Return [X, Y] of the center of cell containing provided text 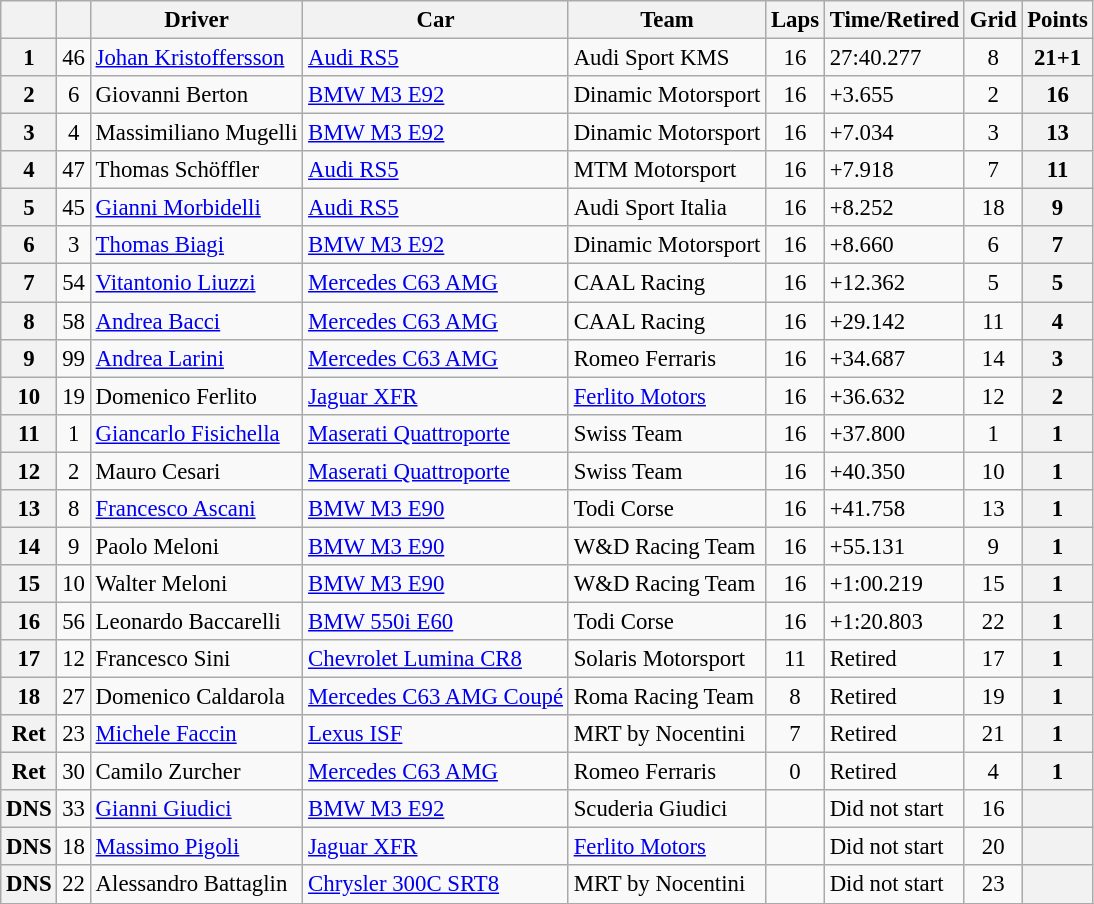
Car [436, 20]
+37.800 [894, 433]
+41.758 [894, 509]
+40.350 [894, 471]
Audi Sport KMS [666, 58]
20 [992, 847]
Driver [196, 20]
Gianni Giudici [196, 809]
+12.362 [894, 283]
99 [74, 358]
46 [74, 58]
Camilo Zurcher [196, 772]
Michele Faccin [196, 734]
Massimo Pigoli [196, 847]
+3.655 [894, 95]
Chevrolet Lumina CR8 [436, 659]
Roma Racing Team [666, 697]
Massimiliano Mugelli [196, 133]
+36.632 [894, 396]
45 [74, 208]
Mercedes C63 AMG Coupé [436, 697]
0 [796, 772]
Walter Meloni [196, 584]
33 [74, 809]
Thomas Biagi [196, 245]
Domenico Ferlito [196, 396]
30 [74, 772]
27 [74, 697]
Johan Kristoffersson [196, 58]
58 [74, 321]
21+1 [1058, 58]
Vitantonio Liuzzi [196, 283]
Francesco Sini [196, 659]
Giancarlo Fisichella [196, 433]
54 [74, 283]
Giovanni Berton [196, 95]
+1:00.219 [894, 584]
Audi Sport Italia [666, 208]
Paolo Meloni [196, 546]
27:40.277 [894, 58]
56 [74, 621]
Andrea Larini [196, 358]
47 [74, 170]
Points [1058, 20]
Grid [992, 20]
Alessandro Battaglin [196, 885]
Francesco Ascani [196, 509]
Chrysler 300C SRT8 [436, 885]
21 [992, 734]
+34.687 [894, 358]
Team [666, 20]
Gianni Morbidelli [196, 208]
BMW 550i E60 [436, 621]
+29.142 [894, 321]
Domenico Caldarola [196, 697]
Andrea Bacci [196, 321]
Solaris Motorsport [666, 659]
Time/Retired [894, 20]
+8.660 [894, 245]
MTM Motorsport [666, 170]
Scuderia Giudici [666, 809]
Leonardo Baccarelli [196, 621]
Mauro Cesari [196, 471]
+1:20.803 [894, 621]
Lexus ISF [436, 734]
+55.131 [894, 546]
Laps [796, 20]
+7.034 [894, 133]
Thomas Schöffler [196, 170]
+7.918 [894, 170]
+8.252 [894, 208]
